Return [X, Y] of the center of cell containing provided text 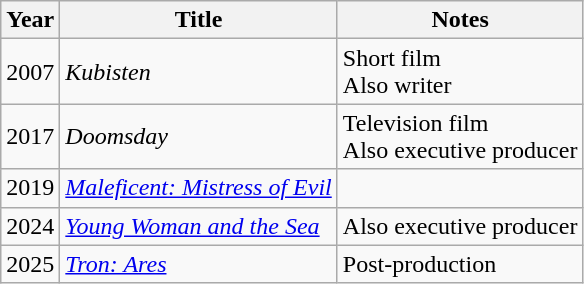
Television filmAlso executive producer [460, 136]
Kubisten [198, 72]
2024 [30, 226]
Short filmAlso writer [460, 72]
2019 [30, 188]
Young Woman and the Sea [198, 226]
2007 [30, 72]
2017 [30, 136]
Maleficent: Mistress of Evil [198, 188]
Post-production [460, 264]
Title [198, 20]
Also executive producer [460, 226]
Doomsday [198, 136]
Notes [460, 20]
Tron: Ares [198, 264]
Year [30, 20]
2025 [30, 264]
